Return [x, y] of the center of cell containing provided text 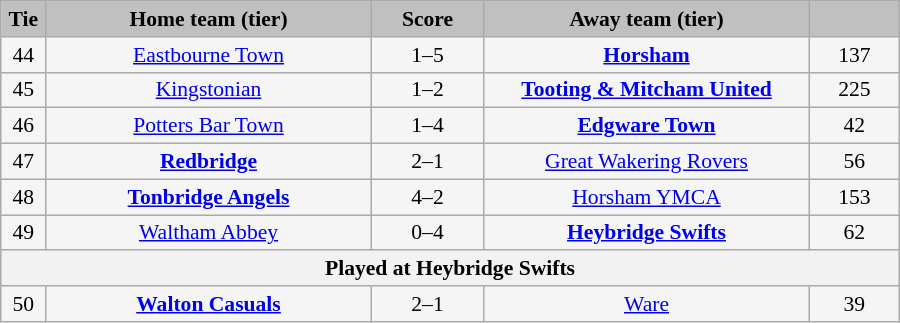
49 [24, 233]
Horsham YMCA [647, 197]
Tonbridge Angels [209, 197]
Home team (tier) [209, 19]
Waltham Abbey [209, 233]
47 [24, 162]
Away team (tier) [647, 19]
Eastbourne Town [209, 55]
Played at Heybridge Swifts [450, 269]
Horsham [647, 55]
Tooting & Mitcham United [647, 90]
Redbridge [209, 162]
56 [854, 162]
50 [24, 304]
153 [854, 197]
62 [854, 233]
4–2 [427, 197]
Kingstonian [209, 90]
Great Wakering Rovers [647, 162]
0–4 [427, 233]
1–2 [427, 90]
Ware [647, 304]
Heybridge Swifts [647, 233]
Score [427, 19]
1–5 [427, 55]
Potters Bar Town [209, 126]
137 [854, 55]
46 [24, 126]
45 [24, 90]
1–4 [427, 126]
44 [24, 55]
Edgware Town [647, 126]
225 [854, 90]
Walton Casuals [209, 304]
48 [24, 197]
42 [854, 126]
Tie [24, 19]
39 [854, 304]
